Find where the given text appears and provide that cell's center as (x, y) coordinate. 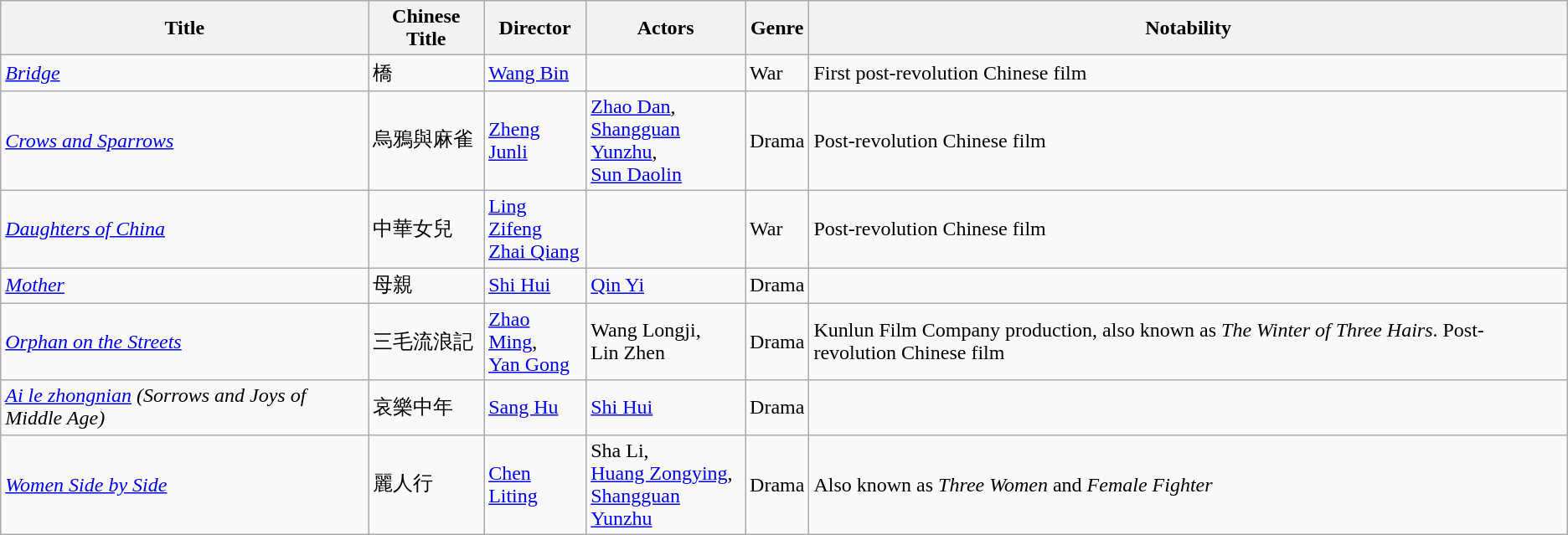
Sang Hu (535, 407)
橋 (426, 74)
Actors (666, 28)
Daughters of China (184, 229)
三毛流浪記 (426, 342)
Wang Bin (535, 74)
Wang Longji,Lin Zhen (666, 342)
烏鴉與麻雀 (426, 141)
First post-revolution Chinese film (1188, 74)
母親 (426, 286)
中華女兒 (426, 229)
Notability (1188, 28)
Zheng Junli (535, 141)
Mother (184, 286)
Zhao Dan,Shangguan Yunzhu,Sun Daolin (666, 141)
Also known as Three Women and Female Fighter (1188, 484)
Chen Liting (535, 484)
Title (184, 28)
Kunlun Film Company production, also known as The Winter of Three Hairs. Post-revolution Chinese film (1188, 342)
Genre (777, 28)
Ai le zhongnian (Sorrows and Joys of Middle Age) (184, 407)
Director (535, 28)
Ling ZifengZhai Qiang (535, 229)
Orphan on the Streets (184, 342)
Sha Li,Huang Zongying,Shangguan Yunzhu (666, 484)
Chinese Title (426, 28)
Qin Yi (666, 286)
Zhao Ming,Yan Gong (535, 342)
Women Side by Side (184, 484)
麗人行 (426, 484)
Bridge (184, 74)
哀樂中年 (426, 407)
Crows and Sparrows (184, 141)
